From the cell containing the given text, extract its center point as [x, y] coordinate. 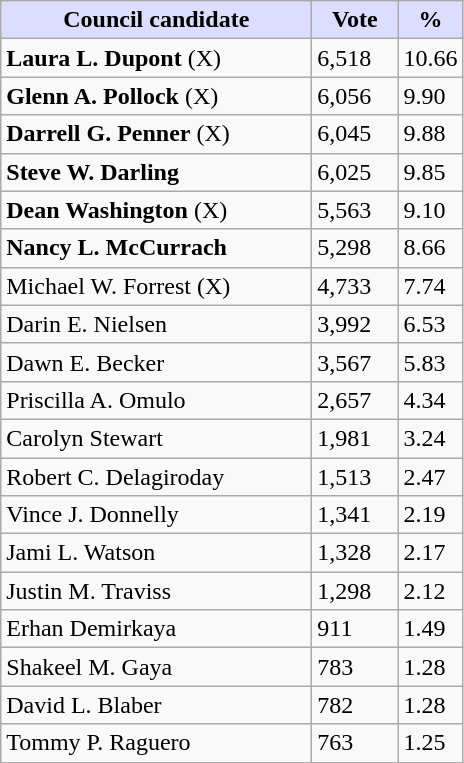
3,992 [355, 324]
1.25 [430, 743]
10.66 [430, 58]
Nancy L. McCurrach [156, 248]
Michael W. Forrest (X) [156, 286]
9.85 [430, 172]
5,563 [355, 210]
1,981 [355, 438]
Tommy P. Raguero [156, 743]
783 [355, 667]
3,567 [355, 362]
4,733 [355, 286]
1,298 [355, 591]
9.88 [430, 134]
% [430, 20]
2.12 [430, 591]
Robert C. Delagiroday [156, 477]
6,045 [355, 134]
6,056 [355, 96]
2.47 [430, 477]
2,657 [355, 400]
7.74 [430, 286]
Carolyn Stewart [156, 438]
782 [355, 705]
Erhan Demirkaya [156, 629]
Vote [355, 20]
763 [355, 743]
Council candidate [156, 20]
8.66 [430, 248]
911 [355, 629]
4.34 [430, 400]
1,328 [355, 553]
1,513 [355, 477]
5,298 [355, 248]
David L. Blaber [156, 705]
1.49 [430, 629]
Vince J. Donnelly [156, 515]
Glenn A. Pollock (X) [156, 96]
9.10 [430, 210]
3.24 [430, 438]
Darrell G. Penner (X) [156, 134]
1,341 [355, 515]
Shakeel M. Gaya [156, 667]
Justin M. Traviss [156, 591]
6,025 [355, 172]
2.19 [430, 515]
Dean Washington (X) [156, 210]
Dawn E. Becker [156, 362]
Steve W. Darling [156, 172]
6.53 [430, 324]
Darin E. Nielsen [156, 324]
5.83 [430, 362]
Jami L. Watson [156, 553]
2.17 [430, 553]
Priscilla A. Omulo [156, 400]
6,518 [355, 58]
9.90 [430, 96]
Laura L. Dupont (X) [156, 58]
